For the text-containing cell, return its midpoint in [x, y] coordinate format. 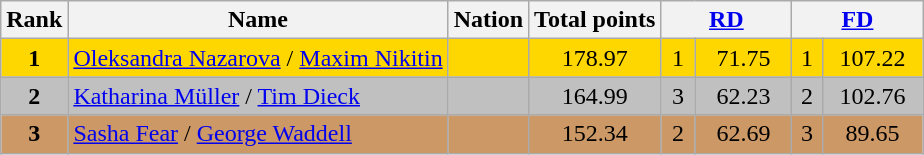
RD [726, 20]
Name [258, 20]
Total points [595, 20]
Nation [488, 20]
107.22 [872, 58]
178.97 [595, 58]
152.34 [595, 134]
62.23 [744, 96]
71.75 [744, 58]
Katharina Müller / Tim Dieck [258, 96]
Rank [34, 20]
Sasha Fear / George Waddell [258, 134]
102.76 [872, 96]
164.99 [595, 96]
89.65 [872, 134]
FD [858, 20]
62.69 [744, 134]
Oleksandra Nazarova / Maxim Nikitin [258, 58]
